Detect which cell encompasses the target text, then output its [X, Y] center coordinate. 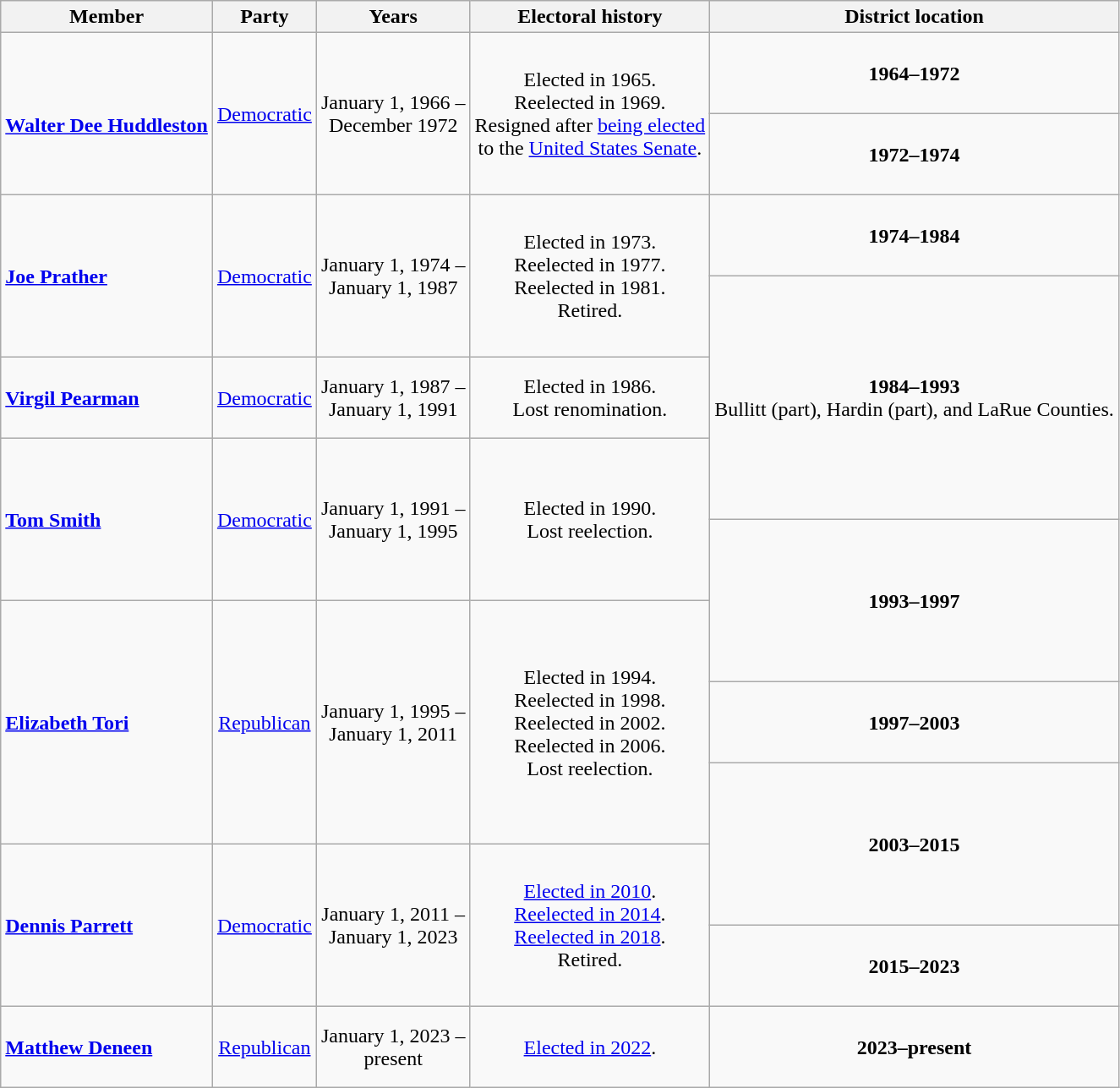
Party [264, 17]
Elected in 1973.Reelected in 1977.Reelected in 1981.Retired. [590, 276]
January 1, 1995 –January 1, 2011 [393, 723]
Member [107, 17]
Joe Prather [107, 276]
Virgil Pearman [107, 398]
1997–2003 [915, 723]
1984–1993Bullitt (part), Hardin (part), and LaRue Counties. [915, 398]
Dennis Parrett [107, 926]
Matthew Deneen [107, 1047]
1972–1974 [915, 155]
District location [915, 17]
Elizabeth Tori [107, 723]
Elected in 1994.Reelected in 1998.Reelected in 2002.Reelected in 2006.Lost reelection. [590, 723]
January 1, 1966 –December 1972 [393, 114]
Elected in 1965.Reelected in 1969.Resigned after being electedto the United States Senate. [590, 114]
Elected in 2022. [590, 1047]
January 1, 2011 –January 1, 2023 [393, 926]
2003–2015 [915, 845]
2023–present [915, 1047]
Walter Dee Huddleston [107, 114]
January 1, 1987 –January 1, 1991 [393, 398]
Elected in 1986.Lost renomination. [590, 398]
January 1, 1974 –January 1, 1987 [393, 276]
1993–1997 [915, 601]
Elected in 2010.Reelected in 2014.Reelected in 2018.Retired. [590, 926]
January 1, 1991 –January 1, 1995 [393, 520]
1974–1984 [915, 236]
1964–1972 [915, 74]
Electoral history [590, 17]
2015–2023 [915, 966]
Elected in 1990.Lost reelection. [590, 520]
Years [393, 17]
Tom Smith [107, 520]
January 1, 2023 –present [393, 1047]
